Extract the [x, y] coordinate from the center of the cell holding the provided text.  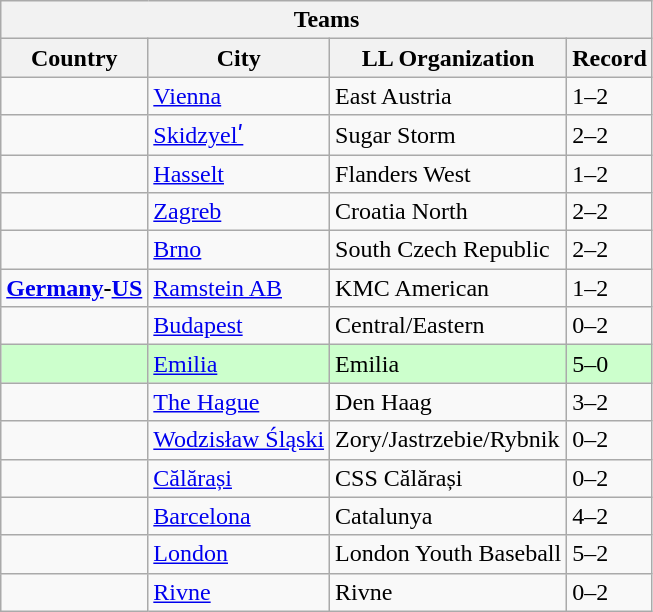
Ramstein AB [239, 288]
Wodzisław Śląski [239, 440]
Zory/Jastrzebie/Rybnik [448, 440]
Zagreb [239, 212]
Barcelona [239, 516]
5–2 [610, 554]
4–2 [610, 516]
London Youth Baseball [448, 554]
Central/Eastern [448, 326]
LL Organization [448, 58]
Călărași [239, 478]
KMC American [448, 288]
Teams [327, 20]
3–2 [610, 402]
Sugar Storm [448, 135]
Hasselt [239, 173]
Brno [239, 250]
East Austria [448, 96]
5–0 [610, 364]
Country [74, 58]
Vienna [239, 96]
City [239, 58]
South Czech Republic [448, 250]
Croatia North [448, 212]
Germany-US [74, 288]
Record [610, 58]
London [239, 554]
CSS Călărași [448, 478]
Flanders West [448, 173]
Catalunya [448, 516]
The Hague [239, 402]
Skidzyelʹ [239, 135]
Den Haag [448, 402]
Budapest [239, 326]
